For the text-containing cell, return its midpoint in (x, y) coordinate format. 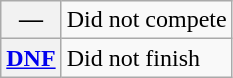
Did not compete (146, 20)
— (31, 20)
Did not finish (146, 58)
DNF (31, 58)
